Determine the [x, y] coordinate at the center of the cell enclosing the given text.  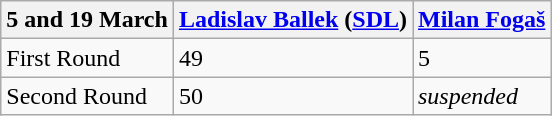
First Round [88, 58]
Second Round [88, 96]
Ladislav Ballek (SDL) [292, 20]
5 and 19 March [88, 20]
49 [292, 58]
suspended [481, 96]
50 [292, 96]
Milan Fogaš [481, 20]
5 [481, 58]
